Return the [X, Y] coordinate for the center point of the cell that contains the specified text.  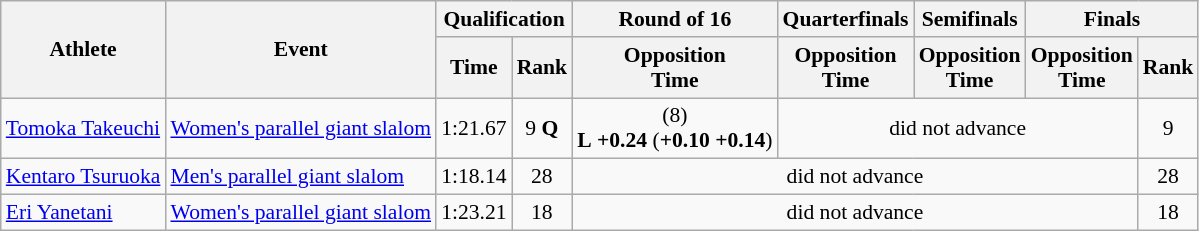
Kentaro Tsuruoka [84, 177]
Time [474, 68]
Event [300, 50]
(8)L +0.24 (+0.10 +0.14) [674, 128]
9 Q [542, 128]
Round of 16 [674, 19]
9 [1168, 128]
Athlete [84, 50]
1:23.21 [474, 213]
1:18.14 [474, 177]
Eri Yanetani [84, 213]
Men's parallel giant slalom [300, 177]
Qualification [504, 19]
Tomoka Takeuchi [84, 128]
1:21.67 [474, 128]
Quarterfinals [846, 19]
Finals [1112, 19]
Semifinals [970, 19]
